Determine the (X, Y) coordinate at the center of the cell enclosing the given text.  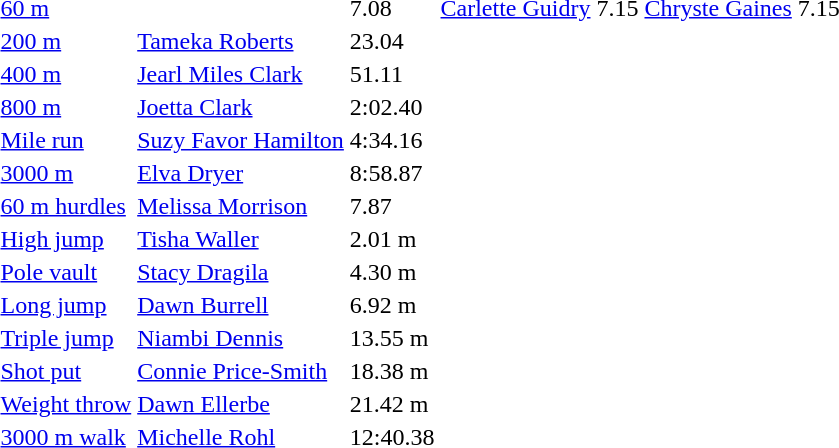
Jearl Miles Clark (241, 74)
Niambi Dennis (241, 338)
2:02.40 (392, 107)
Suzy Favor Hamilton (241, 140)
Melissa Morrison (241, 206)
Tameka Roberts (241, 41)
21.42 m (392, 404)
Joetta Clark (241, 107)
18.38 m (392, 371)
13.55 m (392, 338)
23.04 (392, 41)
Elva Dryer (241, 173)
Tisha Waller (241, 239)
Connie Price-Smith (241, 371)
8:58.87 (392, 173)
6.92 m (392, 305)
2.01 m (392, 239)
51.11 (392, 74)
7.87 (392, 206)
Dawn Ellerbe (241, 404)
Stacy Dragila (241, 272)
4:34.16 (392, 140)
Dawn Burrell (241, 305)
4.30 m (392, 272)
